Determine the (X, Y) coordinate at the center of the cell enclosing the given text.  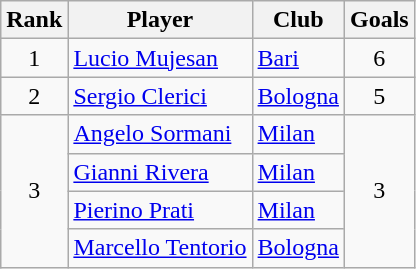
5 (379, 96)
1 (34, 58)
Rank (34, 20)
Player (160, 20)
2 (34, 96)
Sergio Clerici (160, 96)
6 (379, 58)
Pierino Prati (160, 210)
Angelo Sormani (160, 134)
Bari (298, 58)
Club (298, 20)
Gianni Rivera (160, 172)
Goals (379, 20)
Marcello Tentorio (160, 248)
Lucio Mujesan (160, 58)
